Find where the given text appears and provide that cell's center as (X, Y) coordinate. 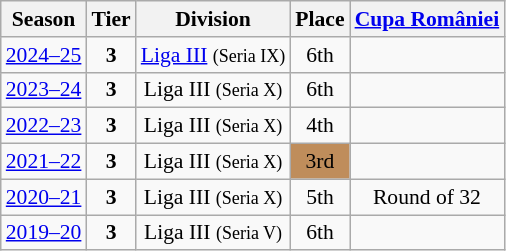
2019–20 (44, 233)
2022–23 (44, 126)
2023–24 (44, 90)
Cupa României (428, 19)
Season (44, 19)
2024–25 (44, 55)
Liga III (Seria IX) (214, 55)
Round of 32 (428, 197)
5th (320, 197)
Division (214, 19)
2020–21 (44, 197)
Tier (110, 19)
Place (320, 19)
4th (320, 126)
2021–22 (44, 162)
Liga III (Seria V) (214, 233)
3rd (320, 162)
